Locate the cell with the specified text and output its (x, y) center coordinate. 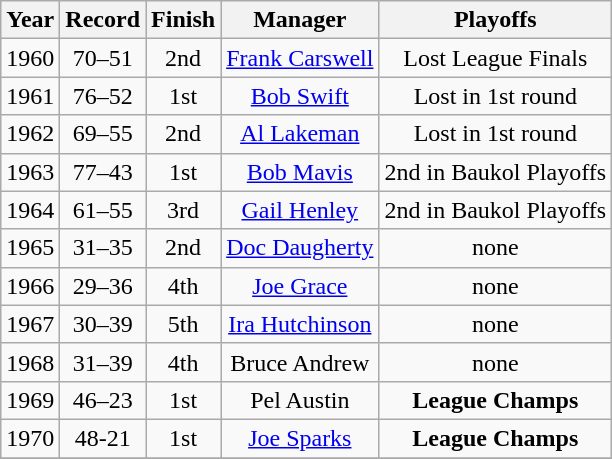
1969 (30, 400)
Pel Austin (300, 400)
77–43 (103, 172)
Al Lakeman (300, 134)
Gail Henley (300, 210)
1960 (30, 58)
Record (103, 20)
61–55 (103, 210)
Year (30, 20)
1962 (30, 134)
31–39 (103, 362)
29–36 (103, 286)
Ira Hutchinson (300, 324)
Finish (184, 20)
Bruce Andrew (300, 362)
3rd (184, 210)
1963 (30, 172)
69–55 (103, 134)
Bob Mavis (300, 172)
76–52 (103, 96)
Lost League Finals (496, 58)
5th (184, 324)
1967 (30, 324)
Joe Grace (300, 286)
Playoffs (496, 20)
1968 (30, 362)
Manager (300, 20)
1964 (30, 210)
Frank Carswell (300, 58)
Bob Swift (300, 96)
30–39 (103, 324)
1970 (30, 438)
31–35 (103, 248)
Doc Daugherty (300, 248)
70–51 (103, 58)
1961 (30, 96)
48-21 (103, 438)
46–23 (103, 400)
1966 (30, 286)
1965 (30, 248)
Joe Sparks (300, 438)
